Capture the cell that displays the provided text and extract its (X, Y) central coordinate. 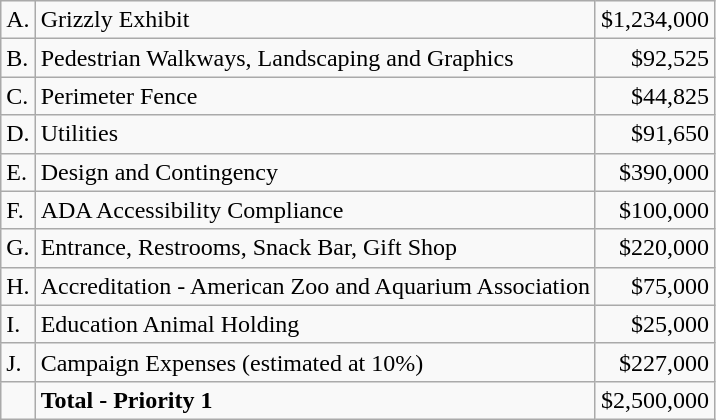
F. (18, 210)
$75,000 (654, 286)
H. (18, 286)
$25,000 (654, 324)
$1,234,000 (654, 20)
$91,650 (654, 134)
E. (18, 172)
Grizzly Exhibit (315, 20)
Pedestrian Walkways, Landscaping and Graphics (315, 58)
Campaign Expenses (estimated at 10%) (315, 362)
G. (18, 248)
D. (18, 134)
Entrance, Restrooms, Snack Bar, Gift Shop (315, 248)
$220,000 (654, 248)
Design and Contingency (315, 172)
Total - Priority 1 (315, 400)
C. (18, 96)
$2,500,000 (654, 400)
$227,000 (654, 362)
ADA Accessibility Compliance (315, 210)
I. (18, 324)
Accreditation - American Zoo and Aquarium Association (315, 286)
B. (18, 58)
Utilities (315, 134)
$100,000 (654, 210)
$390,000 (654, 172)
J. (18, 362)
$44,825 (654, 96)
Education Animal Holding (315, 324)
A. (18, 20)
Perimeter Fence (315, 96)
$92,525 (654, 58)
